For the text-containing cell, return its midpoint in [x, y] coordinate format. 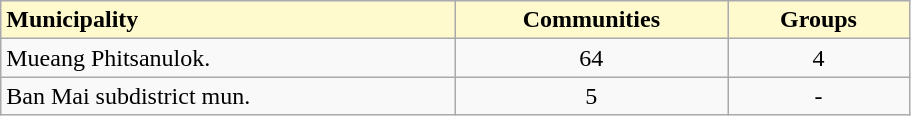
64 [592, 58]
5 [592, 96]
Municipality [228, 20]
Ban Mai subdistrict mun. [228, 96]
Communities [592, 20]
4 [819, 58]
Groups [819, 20]
Mueang Phitsanulok. [228, 58]
- [819, 96]
